Output the (X, Y) coordinate of the center of the cell containing the given text.  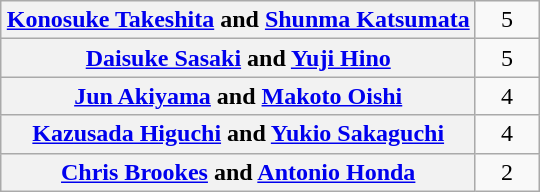
Kazusada Higuchi and Yukio Sakaguchi (238, 134)
Chris Brookes and Antonio Honda (238, 172)
Konosuke Takeshita and Shunma Katsumata (238, 20)
Jun Akiyama and Makoto Oishi (238, 96)
2 (507, 172)
Daisuke Sasaki and Yuji Hino (238, 58)
